Identify which cell holds the provided text, then report its (X, Y) central coordinate. 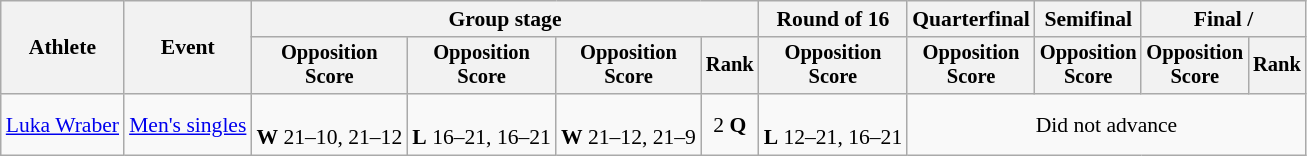
Men's singles (188, 124)
Final / (1223, 19)
Luka Wraber (62, 124)
L 16–21, 16–21 (482, 124)
W 21–12, 21–9 (628, 124)
L 12–21, 16–21 (834, 124)
Did not advance (1106, 124)
Semifinal (1088, 19)
Athlete (62, 48)
Group stage (504, 19)
Event (188, 48)
W 21–10, 21–12 (329, 124)
2 Q (730, 124)
Round of 16 (834, 19)
Quarterfinal (971, 19)
